Scan for the cell matching the given text and deliver its (x, y) coordinate at center. 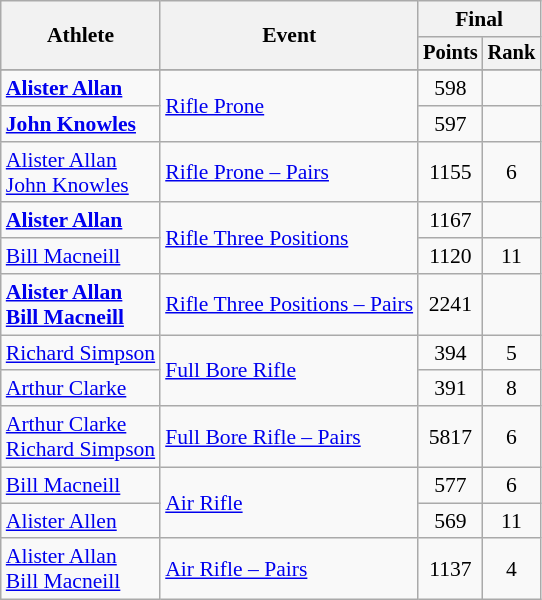
Arthur ClarkeRichard Simpson (80, 436)
597 (450, 124)
1155 (450, 172)
Arthur Clarke (80, 389)
2241 (450, 304)
5 (512, 353)
Air Rifle – Pairs (289, 570)
569 (450, 521)
Rifle Three Positions (289, 238)
Alister Allen (80, 521)
Points (450, 54)
577 (450, 486)
5817 (450, 436)
Rifle Three Positions – Pairs (289, 304)
Air Rifle (289, 504)
391 (450, 389)
John Knowles (80, 124)
Full Bore Rifle – Pairs (289, 436)
Rifle Prone (289, 106)
Alister AllanJohn Knowles (80, 172)
8 (512, 389)
1167 (450, 221)
394 (450, 353)
1120 (450, 256)
Richard Simpson (80, 353)
Athlete (80, 36)
598 (450, 88)
Rank (512, 54)
Final (479, 19)
Rifle Prone – Pairs (289, 172)
Full Bore Rifle (289, 370)
Event (289, 36)
4 (512, 570)
1137 (450, 570)
